Return (X, Y) of the center of cell containing provided text 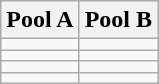
Pool A (40, 20)
Pool B (118, 20)
